Pinpoint the cell where the given text exists, returning its [x, y] midpoint coordinate. 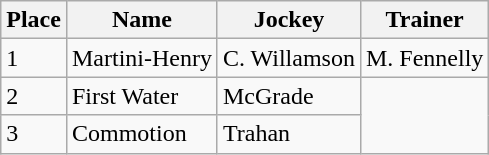
2 [34, 96]
First Water [142, 96]
C. Willamson [288, 58]
Commotion [142, 134]
M. Fennelly [424, 58]
3 [34, 134]
Trahan [288, 134]
Trainer [424, 20]
Name [142, 20]
1 [34, 58]
Martini-Henry [142, 58]
Place [34, 20]
McGrade [288, 96]
Jockey [288, 20]
